Pinpoint the cell where the given text exists, returning its (x, y) midpoint coordinate. 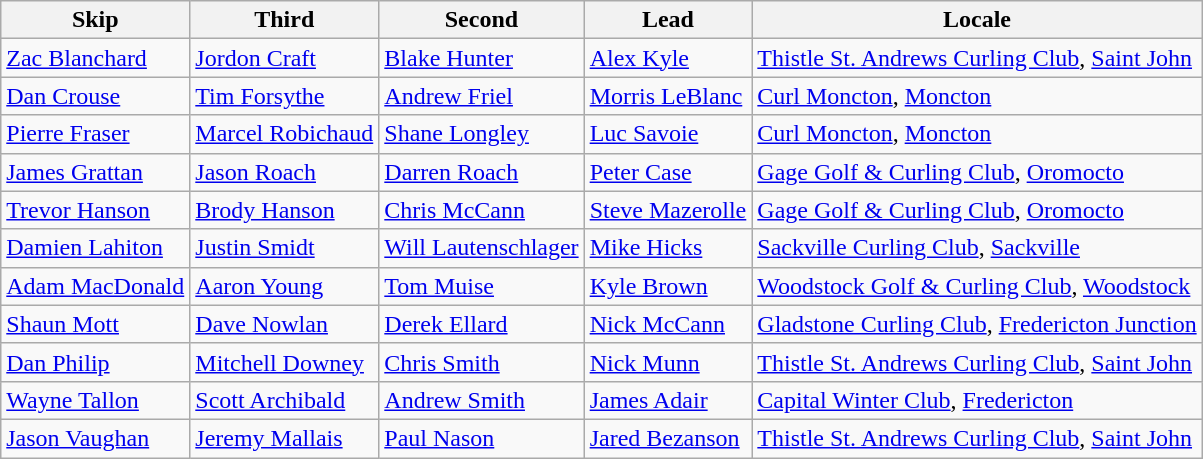
Brody Hanson (284, 210)
Dan Philip (96, 362)
Second (482, 20)
Jordon Craft (284, 58)
Dave Nowlan (284, 324)
Lead (668, 20)
Nick McCann (668, 324)
Andrew Friel (482, 96)
Damien Lahiton (96, 248)
Jeremy Mallais (284, 438)
Chris Smith (482, 362)
Dan Crouse (96, 96)
James Adair (668, 400)
Tim Forsythe (284, 96)
Paul Nason (482, 438)
Shane Longley (482, 134)
Derek Ellard (482, 324)
Shaun Mott (96, 324)
Mitchell Downey (284, 362)
Third (284, 20)
Justin Smidt (284, 248)
Adam MacDonald (96, 286)
Scott Archibald (284, 400)
Mike Hicks (668, 248)
Steve Mazerolle (668, 210)
Aaron Young (284, 286)
Sackville Curling Club, Sackville (977, 248)
Peter Case (668, 172)
Wayne Tallon (96, 400)
Skip (96, 20)
Jason Vaughan (96, 438)
Darren Roach (482, 172)
Blake Hunter (482, 58)
Morris LeBlanc (668, 96)
Kyle Brown (668, 286)
Capital Winter Club, Fredericton (977, 400)
Trevor Hanson (96, 210)
Tom Muise (482, 286)
Marcel Robichaud (284, 134)
Jason Roach (284, 172)
Pierre Fraser (96, 134)
James Grattan (96, 172)
Luc Savoie (668, 134)
Andrew Smith (482, 400)
Gladstone Curling Club, Fredericton Junction (977, 324)
Will Lautenschlager (482, 248)
Alex Kyle (668, 58)
Woodstock Golf & Curling Club, Woodstock (977, 286)
Zac Blanchard (96, 58)
Locale (977, 20)
Nick Munn (668, 362)
Jared Bezanson (668, 438)
Chris McCann (482, 210)
